Scan for the cell matching the given text and deliver its [x, y] coordinate at center. 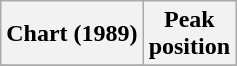
Chart (1989) [72, 34]
Peakposition [189, 34]
